Search for the cell housing the specified text and yield its (X, Y) center coordinate. 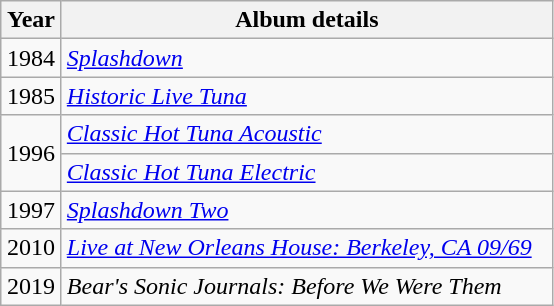
2019 (32, 286)
Splashdown (306, 58)
Year (32, 20)
2010 (32, 248)
Classic Hot Tuna Acoustic (306, 134)
Splashdown Two (306, 210)
1997 (32, 210)
Classic Hot Tuna Electric (306, 172)
1985 (32, 96)
Bear's Sonic Journals: Before We Were Them (306, 286)
1984 (32, 58)
Live at New Orleans House: Berkeley, CA 09/69 (306, 248)
Historic Live Tuna (306, 96)
1996 (32, 153)
Album details (306, 20)
